Find where the given text appears and provide that cell's center as (x, y) coordinate. 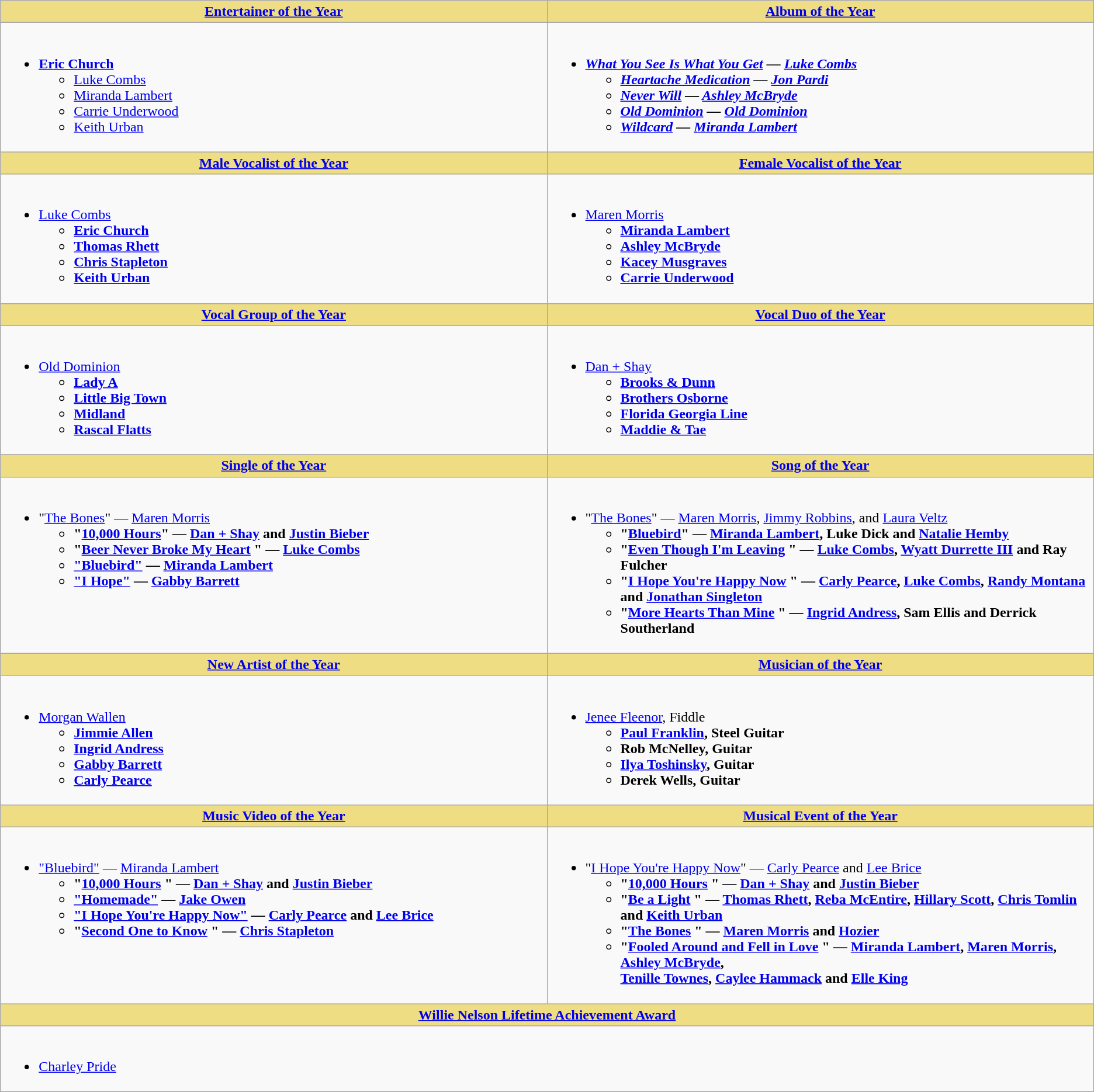
Dan + ShayBrooks & DunnBrothers OsborneFlorida Georgia LineMaddie & Tae (820, 390)
Charley Pride (547, 1059)
Song of the Year (820, 466)
Music Video of the Year (273, 816)
New Artist of the Year (273, 664)
Old DominionLady ALittle Big TownMidlandRascal Flatts (273, 390)
Female Vocalist of the Year (820, 163)
Vocal Duo of the Year (820, 314)
Jenee Fleenor, FiddlePaul Franklin, Steel GuitarRob McNelley, GuitarIlya Toshinsky, GuitarDerek Wells, Guitar (820, 740)
Entertainer of the Year (273, 12)
Willie Nelson Lifetime Achievement Award (547, 1015)
Vocal Group of the Year (273, 314)
Maren MorrisMiranda LambertAshley McBrydeKacey MusgravesCarrie Underwood (820, 238)
Morgan WallenJimmie AllenIngrid AndressGabby BarrettCarly Pearce (273, 740)
Musical Event of the Year (820, 816)
Male Vocalist of the Year (273, 163)
Single of the Year (273, 466)
Eric ChurchLuke CombsMiranda LambertCarrie UnderwoodKeith Urban (273, 88)
Album of the Year (820, 12)
Musician of the Year (820, 664)
Luke CombsEric ChurchThomas RhettChris StapletonKeith Urban (273, 238)
